Provide the (X, Y) coordinate of the cell's center where the given text is located.  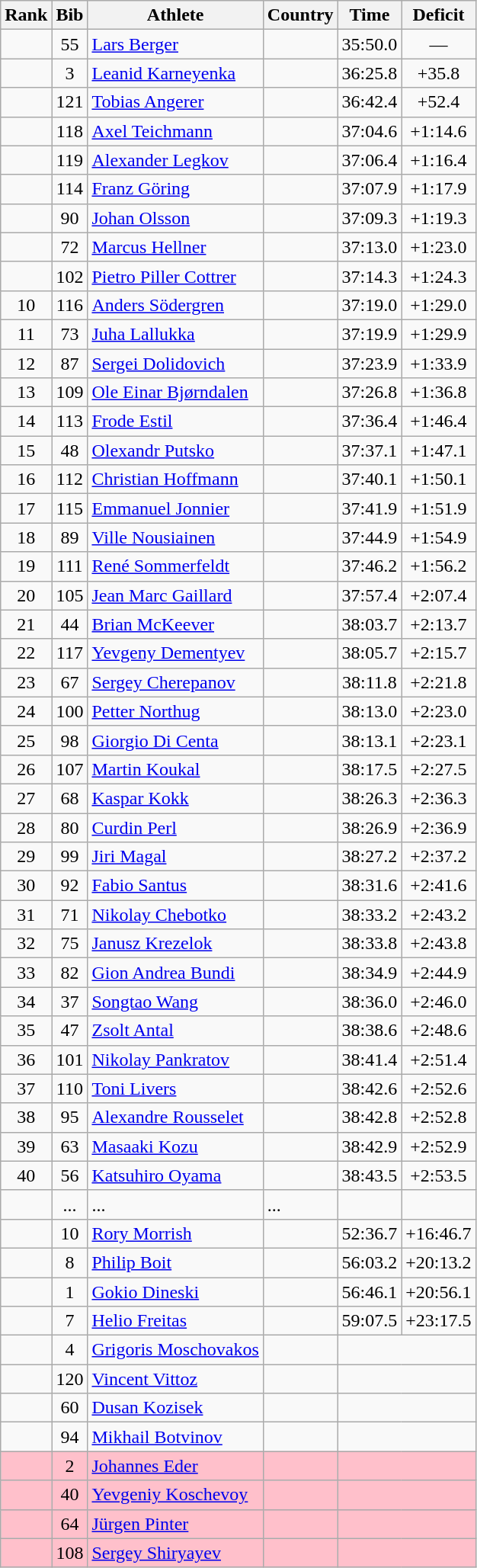
37:04.6 (370, 131)
+2:23.0 (439, 711)
17 (26, 508)
Gokio Dineski (175, 1292)
Fabio Santus (175, 886)
Sergei Dolidovich (175, 364)
38:03.7 (370, 624)
Yevgeny Dementyev (175, 653)
Athlete (175, 15)
90 (70, 218)
37:26.8 (370, 393)
23 (26, 682)
+2:23.1 (439, 740)
34 (26, 1002)
3 (70, 73)
37:44.9 (370, 537)
75 (70, 944)
12 (26, 364)
Olexandr Putsko (175, 451)
Jürgen Pinter (175, 1524)
16 (26, 479)
38:26.9 (370, 827)
36:25.8 (370, 73)
Mikhail Botvinov (175, 1437)
+2:27.5 (439, 769)
80 (70, 827)
38:31.6 (370, 886)
107 (70, 769)
117 (70, 653)
+1:50.1 (439, 479)
Deficit (439, 15)
119 (70, 160)
11 (26, 334)
Jean Marc Gaillard (175, 595)
38:33.2 (370, 915)
Sergey Cherepanov (175, 682)
Country (300, 15)
+1:14.6 (439, 131)
+2:52.8 (439, 1117)
37:36.4 (370, 422)
25 (26, 740)
Giorgio Di Centa (175, 740)
Curdin Perl (175, 827)
48 (70, 451)
+1:17.9 (439, 189)
36 (26, 1060)
38:27.2 (370, 857)
Ole Einar Bjørndalen (175, 393)
7 (70, 1321)
Janusz Krezelok (175, 944)
Toni Livers (175, 1089)
Philip Boit (175, 1262)
38:13.0 (370, 711)
31 (26, 915)
56:46.1 (370, 1292)
Vincent Vittoz (175, 1379)
35 (26, 1031)
89 (70, 537)
Lars Berger (175, 44)
+2:43.2 (439, 915)
37:46.2 (370, 566)
116 (70, 305)
55 (70, 44)
Yevgeniy Koschevoy (175, 1495)
Jiri Magal (175, 857)
Grigoris Moschovakos (175, 1350)
115 (70, 508)
+2:46.0 (439, 1002)
37:06.4 (370, 160)
+1:29.9 (439, 334)
15 (26, 451)
92 (70, 886)
Johan Olsson (175, 218)
Bib (70, 15)
+1:36.8 (439, 393)
37:19.0 (370, 305)
121 (70, 102)
8 (70, 1262)
39 (26, 1146)
+2:13.7 (439, 624)
+1:19.3 (439, 218)
Helio Freitas (175, 1321)
56:03.2 (370, 1262)
Time (370, 15)
2 (70, 1466)
+2:51.4 (439, 1060)
112 (70, 479)
118 (70, 131)
+1:46.4 (439, 422)
Tobias Angerer (175, 102)
Alexander Legkov (175, 160)
38:33.8 (370, 944)
18 (26, 537)
37:23.9 (370, 364)
Franz Göring (175, 189)
37:09.3 (370, 218)
Rank (26, 15)
38:42.9 (370, 1146)
114 (70, 189)
1 (70, 1292)
37:19.9 (370, 334)
+2:52.6 (439, 1089)
99 (70, 857)
37:40.1 (370, 479)
Johannes Eder (175, 1466)
52:36.7 (370, 1233)
Nikolay Pankratov (175, 1060)
32 (26, 944)
38 (26, 1117)
Sergey Shiryayev (175, 1553)
+2:52.9 (439, 1146)
+1:16.4 (439, 160)
Masaaki Kozu (175, 1146)
64 (70, 1524)
Frode Estil (175, 422)
38:11.8 (370, 682)
38:36.0 (370, 1002)
110 (70, 1089)
37:57.4 (370, 595)
22 (26, 653)
111 (70, 566)
Axel Teichmann (175, 131)
38:42.8 (370, 1117)
+2:15.7 (439, 653)
René Sommerfeldt (175, 566)
105 (70, 595)
68 (70, 798)
+23:17.5 (439, 1321)
Ville Nousiainen (175, 537)
73 (70, 334)
26 (26, 769)
37:14.3 (370, 276)
13 (26, 393)
Alexandre Rousselet (175, 1117)
+2:53.5 (439, 1175)
Juha Lallukka (175, 334)
Kaspar Kokk (175, 798)
109 (70, 393)
Martin Koukal (175, 769)
Pietro Piller Cottrer (175, 276)
+2:21.8 (439, 682)
37:13.0 (370, 247)
+2:37.2 (439, 857)
Rory Morrish (175, 1233)
120 (70, 1379)
19 (26, 566)
35:50.0 (370, 44)
+1:54.9 (439, 537)
Songtao Wang (175, 1002)
Christian Hoffmann (175, 479)
27 (26, 798)
38:34.9 (370, 973)
87 (70, 364)
+2:07.4 (439, 595)
71 (70, 915)
+20:56.1 (439, 1292)
+1:24.3 (439, 276)
38:17.5 (370, 769)
Marcus Hellner (175, 247)
24 (26, 711)
Brian McKeever (175, 624)
+1:33.9 (439, 364)
Nikolay Chebotko (175, 915)
101 (70, 1060)
4 (70, 1350)
20 (26, 595)
38:05.7 (370, 653)
98 (70, 740)
Emmanuel Jonnier (175, 508)
Dusan Kozisek (175, 1408)
+1:23.0 (439, 247)
+1:47.1 (439, 451)
56 (70, 1175)
+35.8 (439, 73)
+2:36.3 (439, 798)
+2:44.9 (439, 973)
30 (26, 886)
Zsolt Antal (175, 1031)
Katsuhiro Oyama (175, 1175)
38:43.5 (370, 1175)
Gion Andrea Bundi (175, 973)
44 (70, 624)
67 (70, 682)
95 (70, 1117)
38:41.4 (370, 1060)
33 (26, 973)
+1:51.9 (439, 508)
94 (70, 1437)
29 (26, 857)
59:07.5 (370, 1321)
14 (26, 422)
+2:48.6 (439, 1031)
102 (70, 276)
38:26.3 (370, 798)
+16:46.7 (439, 1233)
+1:29.0 (439, 305)
Anders Södergren (175, 305)
— (439, 44)
+20:13.2 (439, 1262)
37:37.1 (370, 451)
+2:41.6 (439, 886)
100 (70, 711)
72 (70, 247)
+1:56.2 (439, 566)
37:07.9 (370, 189)
+2:36.9 (439, 827)
47 (70, 1031)
38:42.6 (370, 1089)
113 (70, 422)
38:13.1 (370, 740)
108 (70, 1553)
+2:43.8 (439, 944)
63 (70, 1146)
36:42.4 (370, 102)
60 (70, 1408)
82 (70, 973)
38:38.6 (370, 1031)
21 (26, 624)
37:41.9 (370, 508)
+52.4 (439, 102)
Petter Northug (175, 711)
28 (26, 827)
Leanid Karneyenka (175, 73)
